Search for the cell housing the specified text and yield its [x, y] center coordinate. 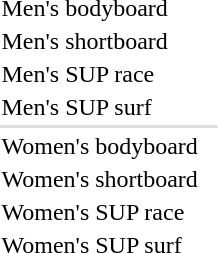
Women's shortboard [100, 179]
Women's SUP race [100, 212]
Men's SUP surf [100, 107]
Men's SUP race [100, 74]
Women's bodyboard [100, 146]
Men's shortboard [100, 41]
